Extract the (x, y) coordinate from the center of the cell holding the provided text.  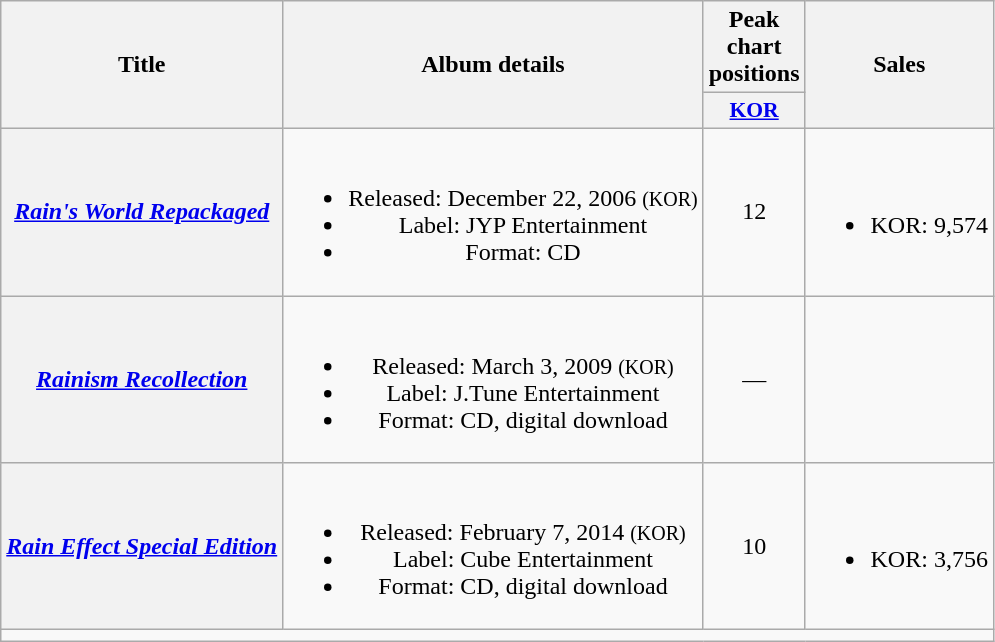
Sales (899, 65)
Released: February 7, 2014 (KOR)Label: Cube EntertainmentFormat: CD, digital download (494, 546)
KOR: 9,574 (899, 212)
KOR (754, 111)
10 (754, 546)
Released: December 22, 2006 (KOR)Label: JYP EntertainmentFormat: CD (494, 212)
12 (754, 212)
Released: March 3, 2009 (KOR)Label: J.Tune EntertainmentFormat: CD, digital download (494, 380)
Rainism Recollection (142, 380)
KOR: 3,756 (899, 546)
Title (142, 65)
Rain Effect Special Edition (142, 546)
Peak chart positions (754, 47)
Rain's World Repackaged (142, 212)
— (754, 380)
Album details (494, 65)
